From the cell containing the given text, extract its center point as [X, Y] coordinate. 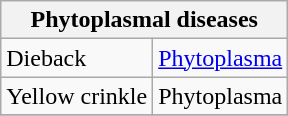
Phytoplasmal diseases [144, 20]
Yellow crinkle [77, 96]
Dieback [77, 58]
